Extract the [X, Y] coordinate from the center of the cell holding the provided text.  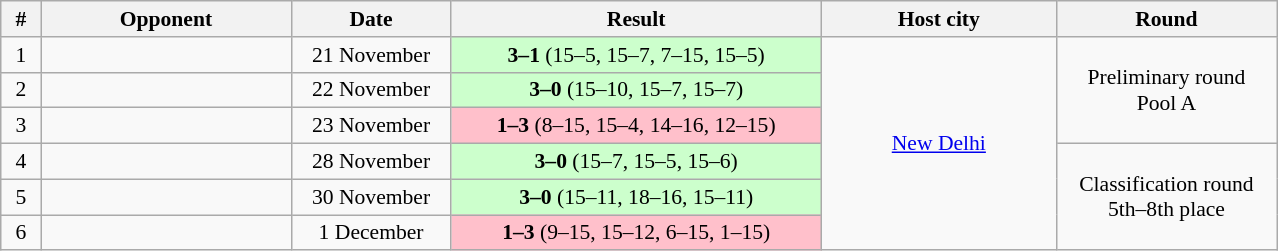
1–3 (8–15, 15–4, 14–16, 12–15) [636, 126]
1–3 (9–15, 15–12, 6–15, 1–15) [636, 233]
Result [636, 19]
Opponent [166, 19]
3–1 (15–5, 15–7, 7–15, 15–5) [636, 55]
23 November [371, 126]
3–0 (15–7, 15–5, 15–6) [636, 162]
22 November [371, 90]
Host city [938, 19]
21 November [371, 55]
2 [21, 90]
New Delhi [938, 144]
Round [1166, 19]
5 [21, 197]
1 December [371, 233]
# [21, 19]
3–0 (15–10, 15–7, 15–7) [636, 90]
4 [21, 162]
28 November [371, 162]
6 [21, 233]
Classification round 5th–8th place [1166, 198]
3 [21, 126]
Preliminary roundPool A [1166, 90]
30 November [371, 197]
Date [371, 19]
3–0 (15–11, 18–16, 15–11) [636, 197]
1 [21, 55]
